Return [X, Y] of the center of cell containing provided text 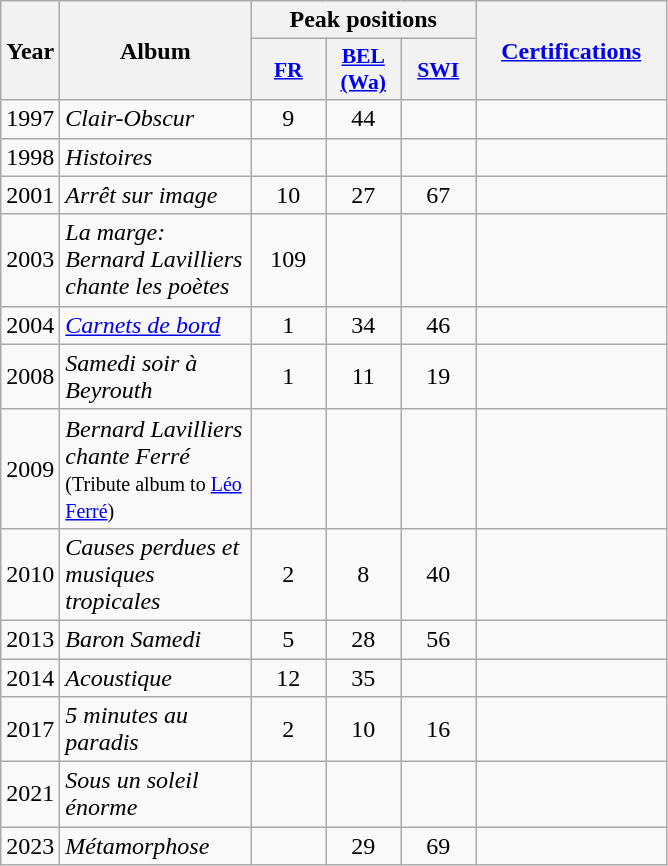
La marge: Bernard Lavilliers chante les poètes [156, 260]
2010 [30, 574]
34 [364, 325]
44 [364, 119]
Year [30, 50]
Bernard Lavilliers chante Ferré (Tribute album to Léo Ferré) [156, 468]
2023 [30, 846]
BEL (Wa) [364, 70]
109 [288, 260]
67 [438, 195]
69 [438, 846]
2017 [30, 730]
1997 [30, 119]
28 [364, 639]
Album [156, 50]
2013 [30, 639]
Histoires [156, 157]
SWI [438, 70]
5 minutes au paradis [156, 730]
Causes perdues et musiques tropicales [156, 574]
12 [288, 677]
Métamorphose [156, 846]
2008 [30, 376]
Sous un soleil énorme [156, 794]
Carnets de bord [156, 325]
Arrêt sur image [156, 195]
8 [364, 574]
46 [438, 325]
Baron Samedi [156, 639]
Acoustique [156, 677]
2001 [30, 195]
Peak positions [364, 20]
FR [288, 70]
11 [364, 376]
29 [364, 846]
2014 [30, 677]
2009 [30, 468]
Certifications [572, 50]
Samedi soir à Beyrouth [156, 376]
35 [364, 677]
1998 [30, 157]
40 [438, 574]
2003 [30, 260]
5 [288, 639]
2004 [30, 325]
27 [364, 195]
2021 [30, 794]
19 [438, 376]
9 [288, 119]
Clair-Obscur [156, 119]
56 [438, 639]
16 [438, 730]
